Provide the (x, y) coordinate of the cell's center where the given text is located.  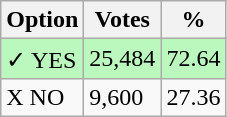
27.36 (194, 97)
% (194, 20)
72.64 (194, 59)
Option (42, 20)
Votes (122, 20)
✓ YES (42, 59)
X NO (42, 97)
9,600 (122, 97)
25,484 (122, 59)
